Return the (X, Y) coordinate for the center point of the cell that contains the specified text.  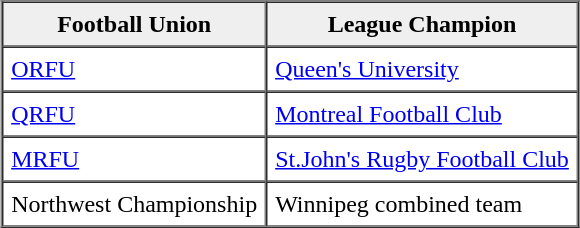
Montreal Football Club (422, 114)
Football Union (134, 24)
ORFU (134, 68)
St.John's Rugby Football Club (422, 158)
Winnipeg combined team (422, 204)
League Champion (422, 24)
Northwest Championship (134, 204)
Queen's University (422, 68)
QRFU (134, 114)
MRFU (134, 158)
